From the cell containing the given text, extract its center point as (x, y) coordinate. 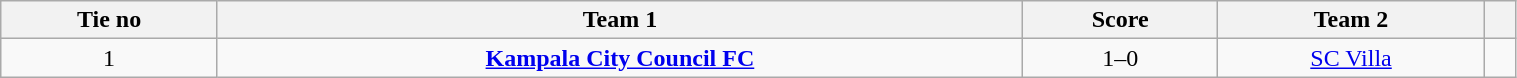
1–0 (1120, 58)
1 (110, 58)
Team 1 (620, 20)
SC Villa (1351, 58)
Kampala City Council FC (620, 58)
Score (1120, 20)
Tie no (110, 20)
Team 2 (1351, 20)
